Output the [x, y] coordinate of the center of the cell containing the given text.  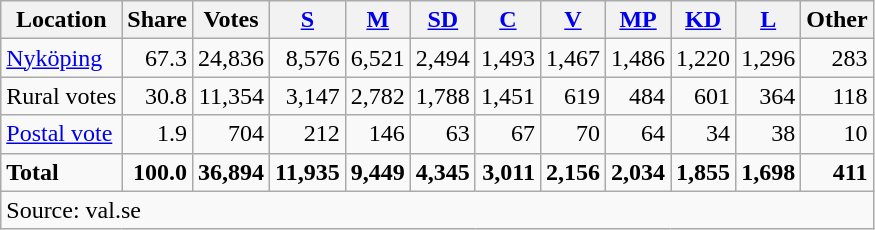
67 [508, 134]
283 [837, 58]
1.9 [158, 134]
L [768, 20]
MP [638, 20]
2,034 [638, 172]
67.3 [158, 58]
Other [837, 20]
1,296 [768, 58]
Location [62, 20]
1,451 [508, 96]
Share [158, 20]
30.8 [158, 96]
4,345 [442, 172]
212 [308, 134]
1,788 [442, 96]
1,493 [508, 58]
10 [837, 134]
2,782 [378, 96]
Postal vote [62, 134]
6,521 [378, 58]
411 [837, 172]
36,894 [230, 172]
KD [704, 20]
704 [230, 134]
Rural votes [62, 96]
619 [572, 96]
118 [837, 96]
Votes [230, 20]
1,220 [704, 58]
SD [442, 20]
70 [572, 134]
Total [62, 172]
9,449 [378, 172]
1,855 [704, 172]
11,354 [230, 96]
1,486 [638, 58]
Source: val.se [437, 210]
V [572, 20]
24,836 [230, 58]
146 [378, 134]
Nyköping [62, 58]
38 [768, 134]
C [508, 20]
601 [704, 96]
484 [638, 96]
S [308, 20]
64 [638, 134]
11,935 [308, 172]
34 [704, 134]
3,147 [308, 96]
M [378, 20]
2,156 [572, 172]
364 [768, 96]
1,698 [768, 172]
2,494 [442, 58]
100.0 [158, 172]
8,576 [308, 58]
63 [442, 134]
1,467 [572, 58]
3,011 [508, 172]
